Identify which cell holds the provided text, then report its (x, y) central coordinate. 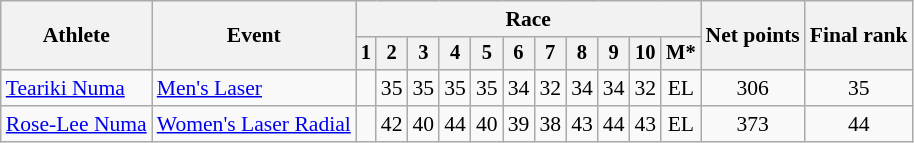
Athlete (76, 36)
39 (519, 124)
Women's Laser Radial (254, 124)
Teariki Numa (76, 88)
Event (254, 36)
38 (550, 124)
3 (424, 54)
1 (366, 54)
373 (753, 124)
10 (645, 54)
306 (753, 88)
Net points (753, 36)
4 (455, 54)
Race (528, 19)
2 (392, 54)
42 (392, 124)
M* (680, 54)
5 (487, 54)
Men's Laser (254, 88)
8 (582, 54)
9 (614, 54)
Rose-Lee Numa (76, 124)
Final rank (859, 36)
7 (550, 54)
6 (519, 54)
